Search for the cell housing the specified text and yield its (X, Y) center coordinate. 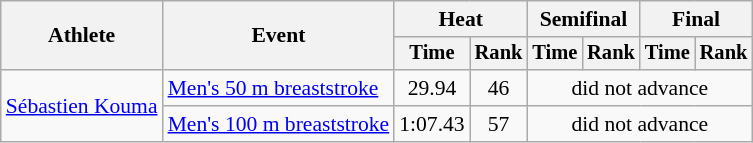
Athlete (82, 36)
57 (499, 124)
29.94 (432, 88)
Men's 100 m breaststroke (279, 124)
Semifinal (583, 19)
46 (499, 88)
Heat (460, 19)
Sébastien Kouma (82, 106)
Final (696, 19)
1:07.43 (432, 124)
Event (279, 36)
Men's 50 m breaststroke (279, 88)
